Search for the cell housing the specified text and yield its (x, y) center coordinate. 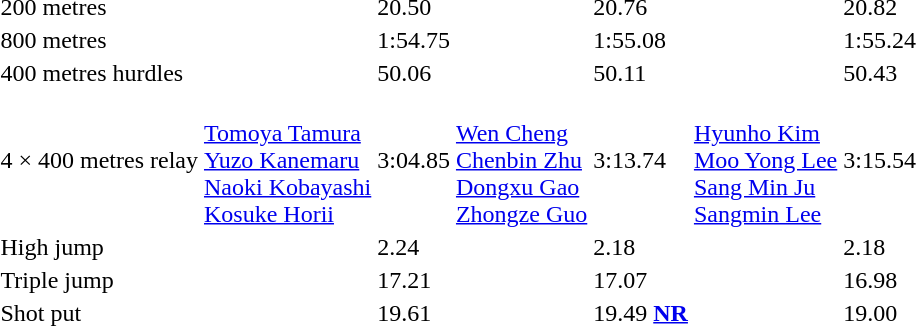
17.21 (414, 280)
50.06 (414, 73)
1:54.75 (414, 40)
2.18 (641, 247)
3:13.74 (641, 160)
3:04.85 (414, 160)
1:55.08 (641, 40)
Tomoya TamuraYuzo KanemaruNaoki KobayashiKosuke Horii (287, 160)
Wen ChengChenbin ZhuDongxu GaoZhongze Guo (521, 160)
Hyunho KimMoo Yong LeeSang Min JuSangmin Lee (765, 160)
50.11 (641, 73)
2.24 (414, 247)
17.07 (641, 280)
